Search for the cell housing the specified text and yield its (x, y) center coordinate. 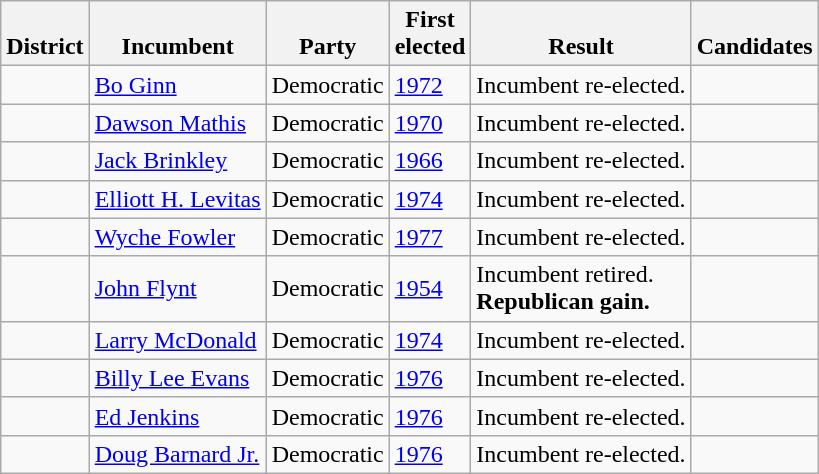
Billy Lee Evans (178, 378)
1972 (430, 85)
1966 (430, 161)
Incumbent retired.Republican gain. (581, 288)
Larry McDonald (178, 340)
Incumbent (178, 34)
1970 (430, 123)
District (45, 34)
Wyche Fowler (178, 237)
John Flynt (178, 288)
1977 (430, 237)
Dawson Mathis (178, 123)
Firstelected (430, 34)
Result (581, 34)
Jack Brinkley (178, 161)
1954 (430, 288)
Candidates (754, 34)
Bo Ginn (178, 85)
Party (328, 34)
Ed Jenkins (178, 416)
Doug Barnard Jr. (178, 454)
Elliott H. Levitas (178, 199)
